Find where the given text appears and provide that cell's center as [x, y] coordinate. 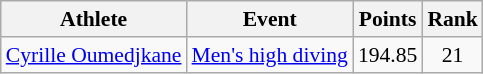
Event [270, 19]
Rank [452, 19]
Men's high diving [270, 55]
Points [388, 19]
194.85 [388, 55]
Cyrille Oumedjkane [94, 55]
21 [452, 55]
Athlete [94, 19]
